From the cell containing the given text, extract its center point as (X, Y) coordinate. 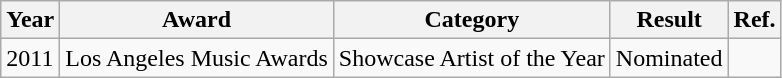
Los Angeles Music Awards (197, 58)
Result (669, 20)
Nominated (669, 58)
2011 (30, 58)
Category (472, 20)
Showcase Artist of the Year (472, 58)
Year (30, 20)
Ref. (754, 20)
Award (197, 20)
